Scan for the cell matching the given text and deliver its (x, y) coordinate at center. 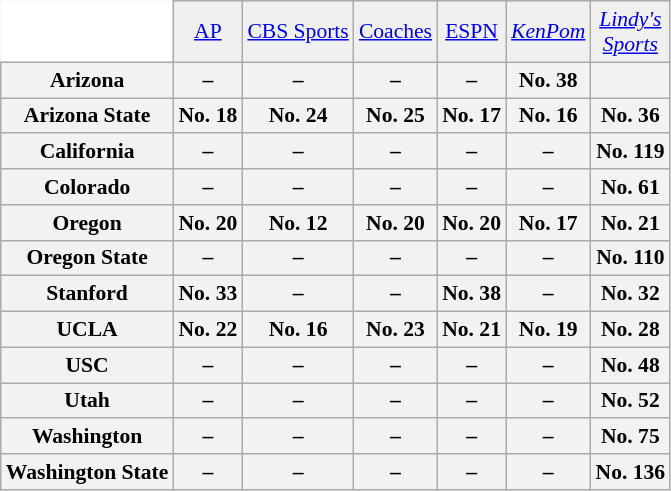
Utah (88, 401)
Lindy'sSports (630, 32)
USC (88, 365)
No. 18 (208, 116)
California (88, 152)
Oregon State (88, 258)
No. 33 (208, 294)
Stanford (88, 294)
UCLA (88, 330)
ESPN (472, 32)
No. 28 (630, 330)
No. 48 (630, 365)
Coaches (396, 32)
Arizona State (88, 116)
No. 75 (630, 437)
Washington State (88, 472)
Colorado (88, 187)
Arizona (88, 80)
No. 19 (548, 330)
No. 12 (298, 223)
No. 36 (630, 116)
No. 23 (396, 330)
No. 61 (630, 187)
No. 24 (298, 116)
No. 136 (630, 472)
No. 110 (630, 258)
Washington (88, 437)
KenPom (548, 32)
No. 52 (630, 401)
AP (208, 32)
No. 119 (630, 152)
No. 22 (208, 330)
No. 25 (396, 116)
CBS Sports (298, 32)
No. 32 (630, 294)
Oregon (88, 223)
